Identify which cell holds the provided text, then report its [x, y] central coordinate. 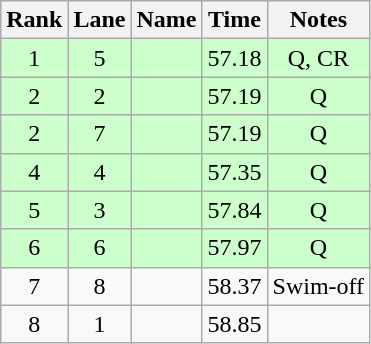
57.84 [234, 210]
58.37 [234, 286]
Swim-off [318, 286]
Rank [34, 20]
58.85 [234, 324]
Q, CR [318, 58]
Name [166, 20]
Lane [100, 20]
Notes [318, 20]
57.18 [234, 58]
Time [234, 20]
57.97 [234, 248]
3 [100, 210]
57.35 [234, 172]
